Extract the [X, Y] coordinate from the center of the cell holding the provided text.  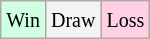
Loss [126, 20]
Draw [72, 20]
Win [24, 20]
